Scan for the cell matching the given text and deliver its (X, Y) coordinate at center. 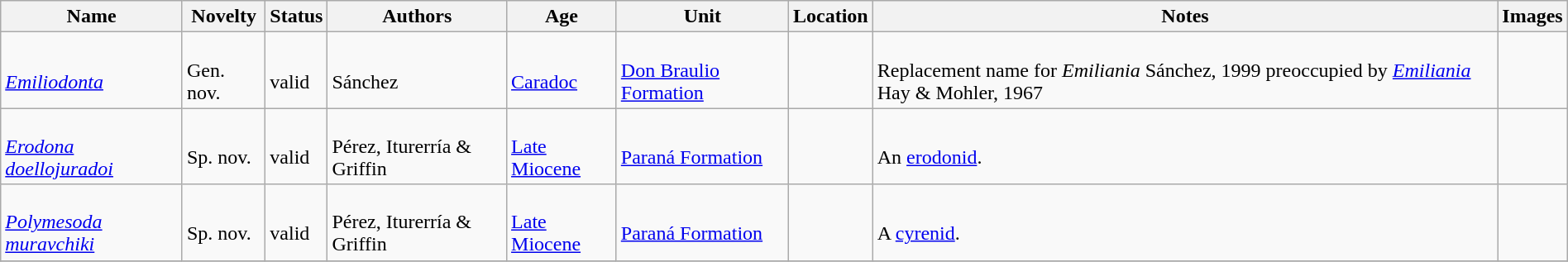
Replacement name for Emiliania Sánchez, 1999 preoccupied by Emiliania Hay & Mohler, 1967 (1185, 70)
Erodona doellojuradoi (92, 146)
Polymesoda muravchiki (92, 222)
Notes (1185, 17)
A cyrenid. (1185, 222)
Status (296, 17)
Authors (417, 17)
Caradoc (562, 70)
Location (830, 17)
Images (1532, 17)
Don Braulio Formation (702, 70)
Gen. nov. (223, 70)
Name (92, 17)
Novelty (223, 17)
Age (562, 17)
An erodonid. (1185, 146)
Unit (702, 17)
Emiliodonta (92, 70)
Sánchez (417, 70)
